Search for the cell housing the specified text and yield its (x, y) center coordinate. 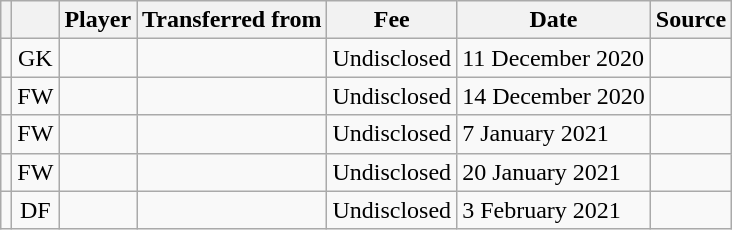
14 December 2020 (554, 96)
7 January 2021 (554, 134)
3 February 2021 (554, 210)
GK (36, 58)
Transferred from (232, 20)
20 January 2021 (554, 172)
DF (36, 210)
11 December 2020 (554, 58)
Date (554, 20)
Fee (392, 20)
Player (98, 20)
Source (690, 20)
